Pinpoint the cell where the given text exists, returning its (X, Y) midpoint coordinate. 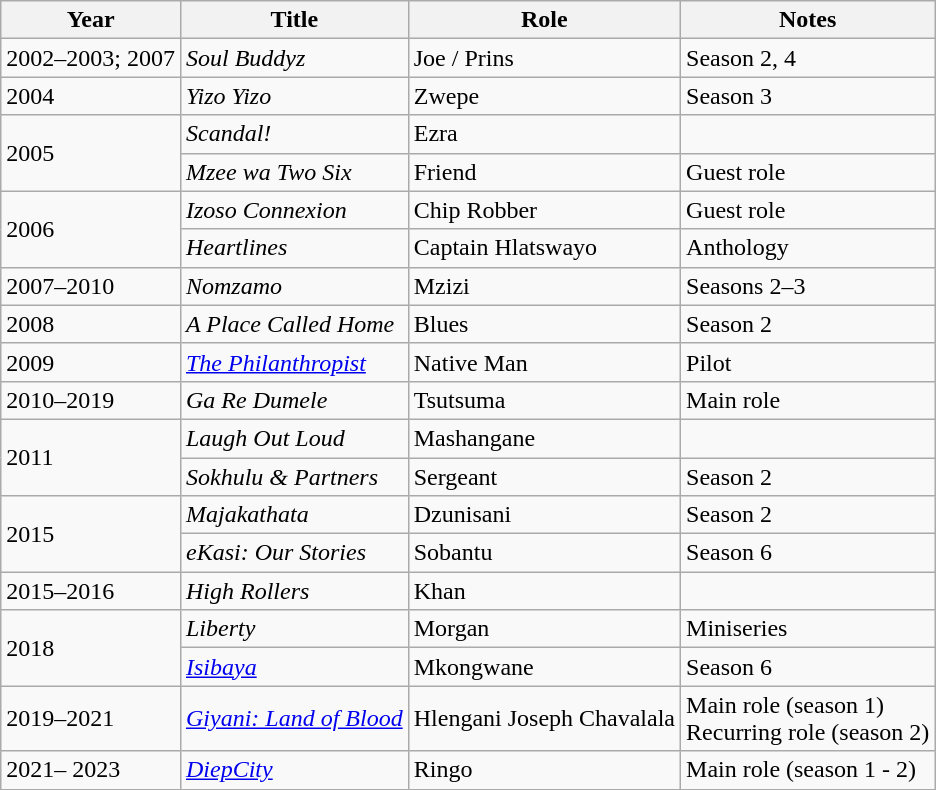
Captain Hlatswayo (544, 248)
Morgan (544, 629)
2010–2019 (91, 400)
Scandal! (294, 134)
Title (294, 20)
Laugh Out Loud (294, 438)
2015 (91, 534)
Notes (808, 20)
eKasi: Our Stories (294, 553)
Dzunisani (544, 515)
Mashangane (544, 438)
Friend (544, 172)
Mzee wa Two Six (294, 172)
Joe / Prins (544, 58)
2002–2003; 2007 (91, 58)
Sergeant (544, 477)
Soul Buddyz (294, 58)
Seasons 2–3 (808, 286)
DiepCity (294, 770)
Chip Robber (544, 210)
High Rollers (294, 591)
The Philanthropist (294, 362)
2011 (91, 457)
Nomzamo (294, 286)
Yizo Yizo (294, 96)
2021– 2023 (91, 770)
2009 (91, 362)
2008 (91, 324)
Hlengani Joseph Chavalala (544, 718)
Isibaya (294, 667)
Season 2, 4 (808, 58)
Ga Re Dumele (294, 400)
Year (91, 20)
Anthology (808, 248)
Ringo (544, 770)
2005 (91, 153)
Blues (544, 324)
Majakathata (294, 515)
Main role (season 1 - 2) (808, 770)
A Place Called Home (294, 324)
Native Man (544, 362)
Mkongwane (544, 667)
Khan (544, 591)
Heartlines (294, 248)
2019–2021 (91, 718)
Tsutsuma (544, 400)
2018 (91, 648)
2007–2010 (91, 286)
2015–2016 (91, 591)
Zwepe (544, 96)
Pilot (808, 362)
Giyani: Land of Blood (294, 718)
Miniseries (808, 629)
Ezra (544, 134)
2004 (91, 96)
Main role (808, 400)
Sokhulu & Partners (294, 477)
Mzizi (544, 286)
Sobantu (544, 553)
Role (544, 20)
Liberty (294, 629)
Season 3 (808, 96)
2006 (91, 229)
Main role (season 1)Recurring role (season 2) (808, 718)
Izoso Connexion (294, 210)
